Detect which cell encompasses the target text, then output its (X, Y) center coordinate. 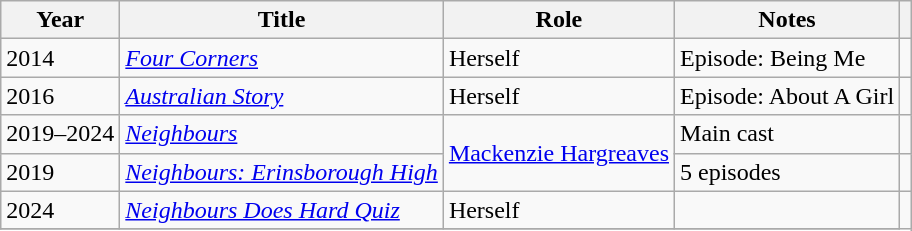
Title (282, 20)
Notes (788, 20)
Neighbours Does Hard Quiz (282, 210)
2014 (60, 58)
Role (558, 20)
Episode: About A Girl (788, 96)
Episode: Being Me (788, 58)
Australian Story (282, 96)
2019–2024 (60, 134)
Four Corners (282, 58)
2024 (60, 210)
Neighbours (282, 134)
Neighbours: Erinsborough High (282, 172)
Year (60, 20)
Main cast (788, 134)
2019 (60, 172)
2016 (60, 96)
Mackenzie Hargreaves (558, 153)
5 episodes (788, 172)
